Return the [X, Y] coordinate for the center point of the cell that contains the specified text.  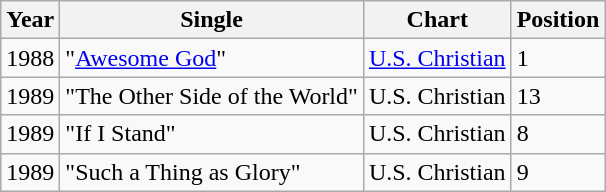
Position [558, 20]
"Awesome God" [212, 58]
1988 [30, 58]
Chart [437, 20]
1 [558, 58]
"Such a Thing as Glory" [212, 172]
9 [558, 172]
Year [30, 20]
"The Other Side of the World" [212, 96]
13 [558, 96]
8 [558, 134]
Single [212, 20]
"If I Stand" [212, 134]
